Capture the cell that displays the provided text and extract its (x, y) central coordinate. 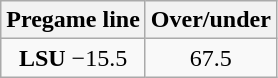
Over/under (210, 20)
Pregame line (74, 20)
67.5 (210, 58)
LSU −15.5 (74, 58)
